Scan for the cell matching the given text and deliver its [X, Y] coordinate at center. 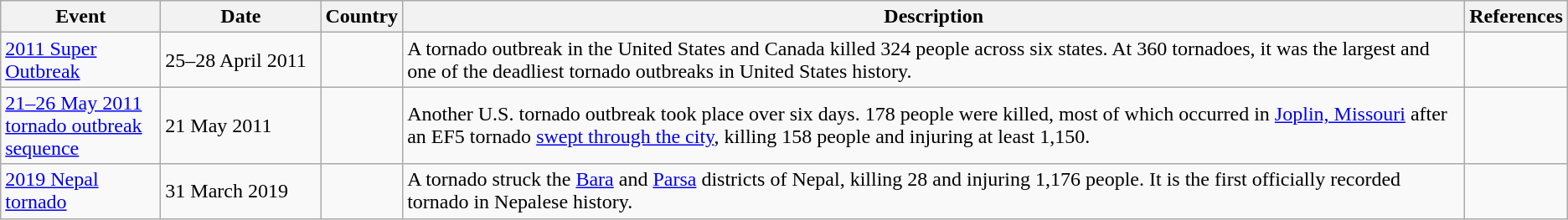
2011 Super Outbreak [80, 60]
Country [362, 17]
2019 Nepal tornado [80, 191]
21–26 May 2011 tornado outbreak sequence [80, 125]
25–28 April 2011 [241, 60]
References [1516, 17]
31 March 2019 [241, 191]
Event [80, 17]
Description [934, 17]
21 May 2011 [241, 125]
Date [241, 17]
